Capture the cell that displays the provided text and extract its (X, Y) central coordinate. 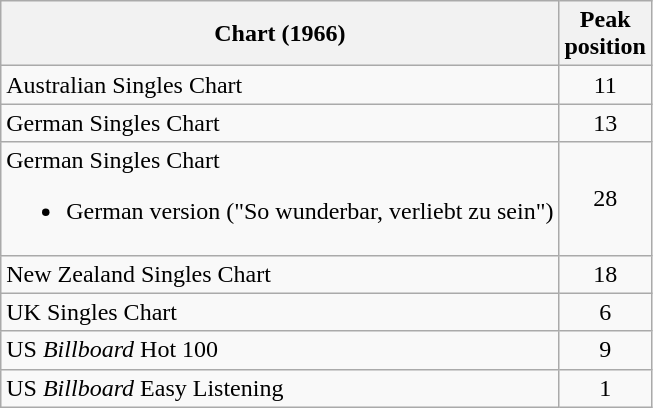
18 (605, 274)
11 (605, 85)
Australian Singles Chart (280, 85)
German Singles Chart (280, 123)
US Billboard Hot 100 (280, 350)
9 (605, 350)
1 (605, 388)
UK Singles Chart (280, 312)
6 (605, 312)
German Singles ChartGerman version ("So wunderbar, verliebt zu sein") (280, 198)
13 (605, 123)
New Zealand Singles Chart (280, 274)
28 (605, 198)
US Billboard Easy Listening (280, 388)
Peakposition (605, 34)
Chart (1966) (280, 34)
